Find where the given text appears and provide that cell's center as (x, y) coordinate. 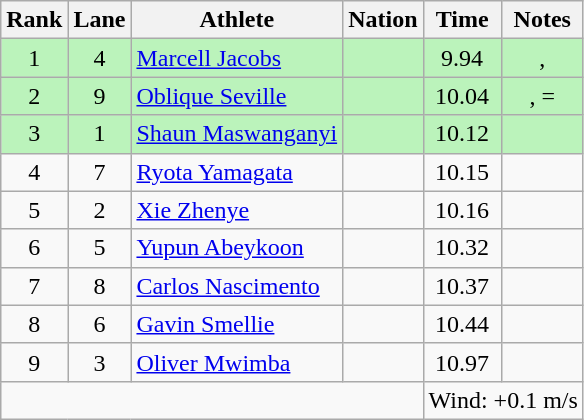
10.04 (462, 96)
, (542, 58)
Oblique Seville (237, 96)
Oliver Mwimba (237, 362)
Carlos Nascimento (237, 286)
Lane (100, 20)
Notes (542, 20)
10.16 (462, 210)
Rank (34, 20)
, = (542, 96)
Time (462, 20)
Nation (383, 20)
Xie Zhenye (237, 210)
10.15 (462, 172)
10.37 (462, 286)
10.32 (462, 248)
Wind: +0.1 m/s (503, 400)
10.44 (462, 324)
Ryota Yamagata (237, 172)
Marcell Jacobs (237, 58)
10.97 (462, 362)
10.12 (462, 134)
9.94 (462, 58)
Shaun Maswanganyi (237, 134)
Gavin Smellie (237, 324)
Athlete (237, 20)
Yupun Abeykoon (237, 248)
